Return the (x, y) coordinate for the center point of the cell that contains the specified text.  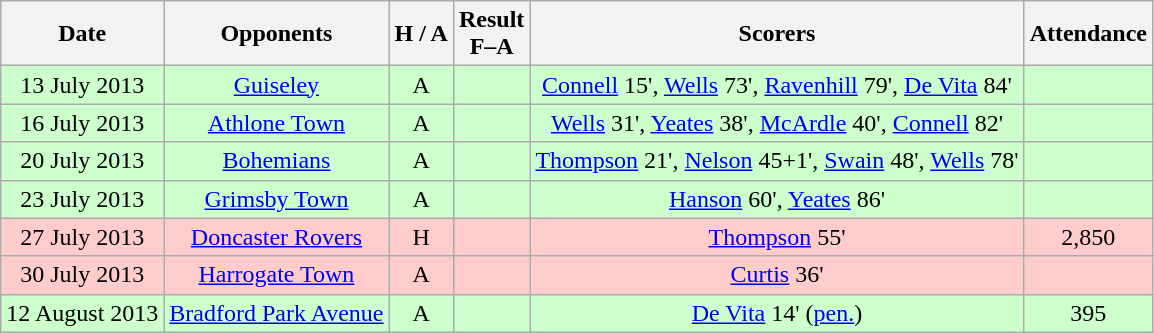
Thompson 55' (777, 237)
Wells 31', Yeates 38', McArdle 40', Connell 82' (777, 123)
De Vita 14' (pen.) (777, 313)
Connell 15', Wells 73', Ravenhill 79', De Vita 84' (777, 85)
16 July 2013 (82, 123)
H (421, 237)
27 July 2013 (82, 237)
Thompson 21', Nelson 45+1', Swain 48', Wells 78' (777, 161)
Grimsby Town (276, 199)
12 August 2013 (82, 313)
Scorers (777, 34)
Curtis 36' (777, 275)
Opponents (276, 34)
Athlone Town (276, 123)
395 (1088, 313)
30 July 2013 (82, 275)
Attendance (1088, 34)
H / A (421, 34)
Bohemians (276, 161)
Date (82, 34)
Doncaster Rovers (276, 237)
20 July 2013 (82, 161)
13 July 2013 (82, 85)
Harrogate Town (276, 275)
Bradford Park Avenue (276, 313)
Hanson 60', Yeates 86' (777, 199)
Guiseley (276, 85)
ResultF–A (491, 34)
23 July 2013 (82, 199)
2,850 (1088, 237)
